Return the (X, Y) coordinate for the center point of the cell that contains the specified text.  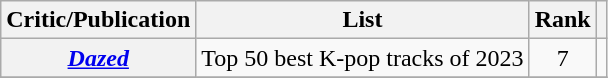
Rank (562, 20)
Critic/Publication (98, 20)
Dazed (98, 58)
List (362, 20)
7 (562, 58)
Top 50 best K-pop tracks of 2023 (362, 58)
